Provide the [X, Y] coordinate of the cell's center where the given text is located.  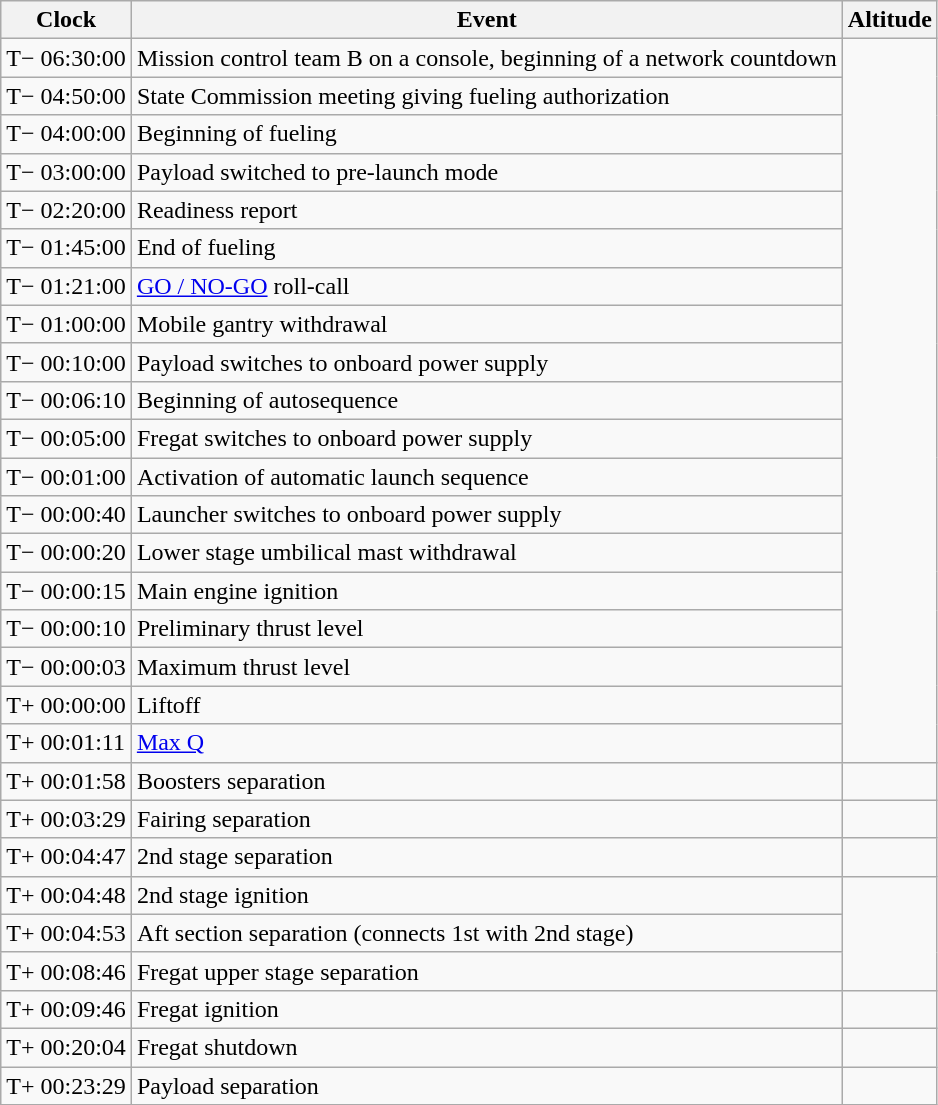
Payload separation [486, 1085]
T+ 00:20:04 [66, 1047]
Event [486, 20]
GO / NO-GO roll-call [486, 286]
Fregat upper stage separation [486, 971]
Beginning of autosequence [486, 400]
Payload switches to onboard power supply [486, 362]
T− 00:05:00 [66, 438]
T− 00:10:00 [66, 362]
Payload switched to pre-launch mode [486, 172]
Altitude [890, 20]
End of fueling [486, 248]
T− 01:21:00 [66, 286]
Liftoff [486, 705]
T− 00:00:15 [66, 591]
Aft section separation (connects 1st with 2nd stage) [486, 933]
T+ 00:08:46 [66, 971]
T+ 00:01:58 [66, 781]
Max Q [486, 743]
Launcher switches to onboard power supply [486, 515]
2nd stage ignition [486, 895]
T− 02:20:00 [66, 210]
Beginning of fueling [486, 134]
T− 00:06:10 [66, 400]
T+ 00:04:53 [66, 933]
T+ 00:04:48 [66, 895]
T+ 00:01:11 [66, 743]
T+ 00:04:47 [66, 857]
T− 06:30:00 [66, 58]
T− 00:01:00 [66, 477]
T− 00:00:10 [66, 629]
Mission control team B on a console, beginning of a network countdown [486, 58]
Fregat shutdown [486, 1047]
Mobile gantry withdrawal [486, 324]
T+ 00:00:00 [66, 705]
2nd stage separation [486, 857]
T− 03:00:00 [66, 172]
T+ 00:03:29 [66, 819]
T+ 00:23:29 [66, 1085]
Maximum thrust level [486, 667]
Lower stage umbilical mast withdrawal [486, 553]
Activation of automatic launch sequence [486, 477]
Preliminary thrust level [486, 629]
T− 00:00:40 [66, 515]
Fregat ignition [486, 1009]
Clock [66, 20]
Readiness report [486, 210]
State Commission meeting giving fueling authorization [486, 96]
T− 00:00:03 [66, 667]
Fregat switches to onboard power supply [486, 438]
T− 00:00:20 [66, 553]
Boosters separation [486, 781]
Main engine ignition [486, 591]
T− 04:00:00 [66, 134]
Fairing separation [486, 819]
T− 04:50:00 [66, 96]
T− 01:45:00 [66, 248]
T− 01:00:00 [66, 324]
T+ 00:09:46 [66, 1009]
